Capture the cell that displays the provided text and extract its [X, Y] central coordinate. 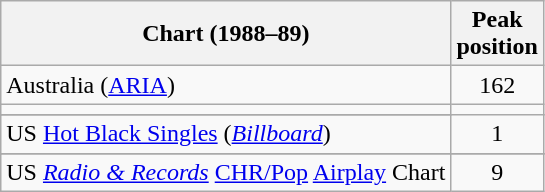
US Hot Black Singles (Billboard) [226, 134]
Peakposition [497, 34]
162 [497, 85]
1 [497, 134]
Chart (1988–89) [226, 34]
Australia (ARIA) [226, 85]
US Radio & Records CHR/Pop Airplay Chart [226, 172]
9 [497, 172]
